From the cell containing the given text, extract its center point as [x, y] coordinate. 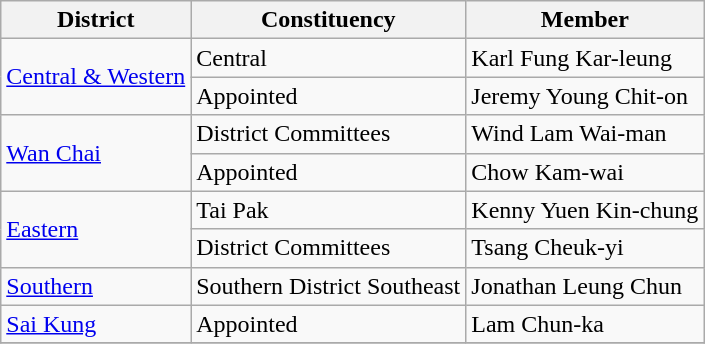
Wan Chai [96, 153]
Jeremy Young Chit-on [585, 96]
Southern District Southeast [328, 286]
Sai Kung [96, 324]
Karl Fung Kar-leung [585, 58]
Lam Chun-ka [585, 324]
Chow Kam-wai [585, 172]
Eastern [96, 229]
Tsang Cheuk-yi [585, 248]
Tai Pak [328, 210]
Southern [96, 286]
Constituency [328, 20]
Jonathan Leung Chun [585, 286]
Central & Western [96, 77]
District [96, 20]
Central [328, 58]
Member [585, 20]
Wind Lam Wai-man [585, 134]
Kenny Yuen Kin-chung [585, 210]
